Search for the cell housing the specified text and yield its [x, y] center coordinate. 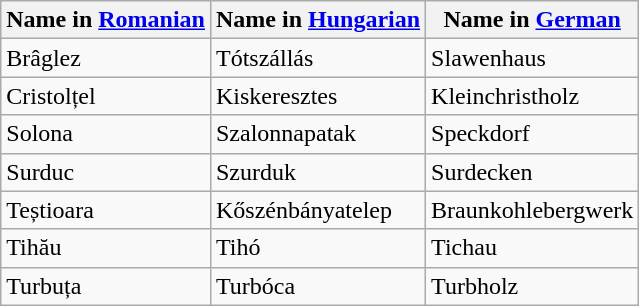
Brâglez [106, 58]
Turbóca [318, 286]
Szurduk [318, 172]
Kiskeresztes [318, 96]
Speckdorf [532, 134]
Kőszénbányatelep [318, 210]
Name in Hungarian [318, 20]
Tichau [532, 248]
Turbholz [532, 286]
Surduc [106, 172]
Tótszállás [318, 58]
Surdecken [532, 172]
Tihó [318, 248]
Cristolțel [106, 96]
Szalonnapatak [318, 134]
Tihău [106, 248]
Slawenhaus [532, 58]
Name in Romanian [106, 20]
Name in German [532, 20]
Solona [106, 134]
Turbuța [106, 286]
Teștioara [106, 210]
Braunkohlebergwerk [532, 210]
Kleinchristholz [532, 96]
